Return [x, y] of the center of cell containing provided text 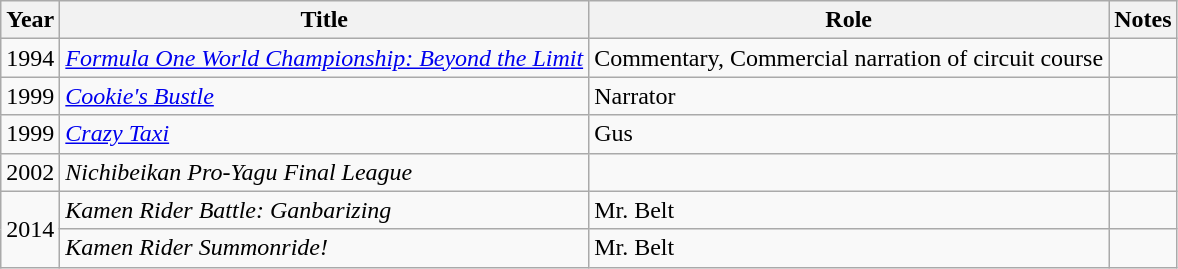
Narrator [849, 96]
Formula One World Championship: Beyond the Limit [324, 58]
Commentary, Commercial narration of circuit course [849, 58]
Nichibeikan Pro-Yagu Final League [324, 172]
2014 [30, 229]
Title [324, 20]
Notes [1143, 20]
Crazy Taxi [324, 134]
2002 [30, 172]
Gus [849, 134]
Cookie's Bustle [324, 96]
Year [30, 20]
Role [849, 20]
Kamen Rider Summonride! [324, 248]
1994 [30, 58]
Kamen Rider Battle: Ganbarizing [324, 210]
